Return [x, y] of the center of cell containing provided text 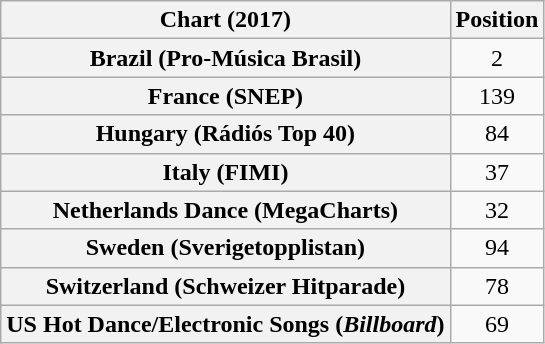
78 [497, 286]
Switzerland (Schweizer Hitparade) [226, 286]
32 [497, 210]
2 [497, 58]
Sweden (Sverigetopplistan) [226, 248]
Position [497, 20]
69 [497, 324]
US Hot Dance/Electronic Songs (Billboard) [226, 324]
94 [497, 248]
Chart (2017) [226, 20]
Brazil (Pro-Música Brasil) [226, 58]
84 [497, 134]
Italy (FIMI) [226, 172]
Netherlands Dance (MegaCharts) [226, 210]
37 [497, 172]
139 [497, 96]
Hungary (Rádiós Top 40) [226, 134]
France (SNEP) [226, 96]
